Search for the cell housing the specified text and yield its (X, Y) center coordinate. 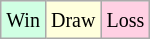
Win (24, 20)
Loss (126, 20)
Draw (72, 20)
